Return the (x, y) coordinate for the center point of the cell that contains the specified text.  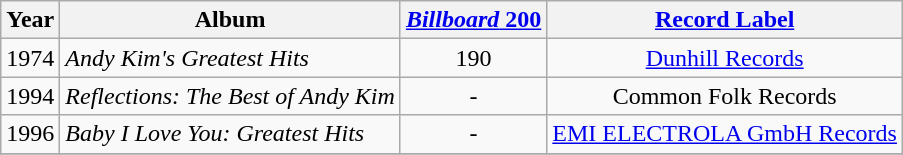
1994 (30, 96)
Baby I Love You: Greatest Hits (230, 134)
Andy Kim's Greatest Hits (230, 58)
1996 (30, 134)
Year (30, 20)
Record Label (725, 20)
Billboard 200 (473, 20)
1974 (30, 58)
190 (473, 58)
Album (230, 20)
Common Folk Records (725, 96)
Reflections: The Best of Andy Kim (230, 96)
EMI ELECTROLA GmbH Records (725, 134)
Dunhill Records (725, 58)
